Identify which cell holds the provided text, then report its (x, y) central coordinate. 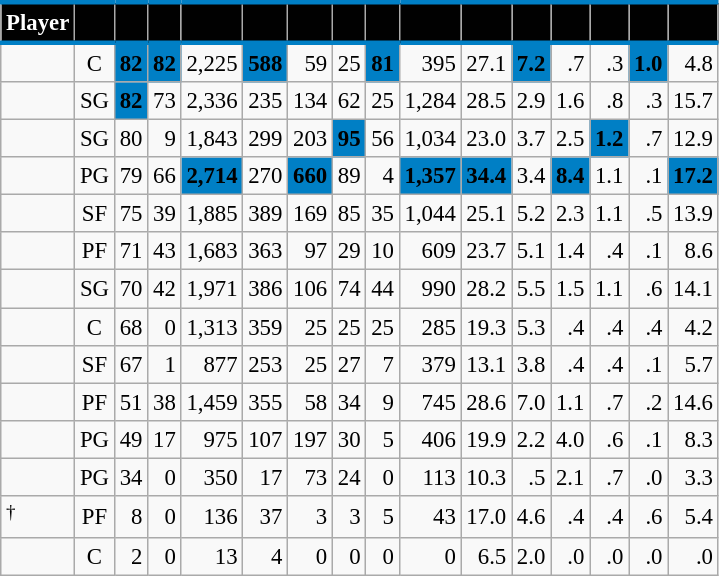
15.7 (693, 101)
23.0 (486, 139)
.2 (648, 402)
49 (130, 439)
2.0 (532, 557)
386 (266, 289)
355 (266, 402)
8.6 (693, 251)
253 (266, 364)
379 (430, 364)
23.7 (486, 251)
8 (130, 517)
5.1 (532, 251)
81 (382, 62)
2.5 (570, 139)
62 (348, 101)
58 (310, 402)
56 (382, 139)
3.4 (532, 176)
1.2 (610, 139)
8.4 (570, 176)
74 (348, 289)
44 (382, 289)
42 (164, 289)
1.4 (570, 251)
5.2 (532, 214)
2.2 (532, 439)
80 (130, 139)
13.9 (693, 214)
8.3 (693, 439)
1,044 (430, 214)
1,971 (212, 289)
12.9 (693, 139)
4.6 (532, 517)
588 (266, 62)
27 (348, 364)
Player (38, 22)
6.5 (486, 557)
† (38, 517)
106 (310, 289)
19.3 (486, 327)
1,459 (212, 402)
17.2 (693, 176)
27.1 (486, 62)
66 (164, 176)
2.3 (570, 214)
19.9 (486, 439)
59 (310, 62)
1,843 (212, 139)
28.6 (486, 402)
745 (430, 402)
7.0 (532, 402)
359 (266, 327)
975 (212, 439)
70 (130, 289)
38 (164, 402)
7.2 (532, 62)
406 (430, 439)
660 (310, 176)
3.3 (693, 477)
24 (348, 477)
350 (212, 477)
68 (130, 327)
95 (348, 139)
17.0 (486, 517)
28.2 (486, 289)
3.7 (532, 139)
1,683 (212, 251)
395 (430, 62)
203 (310, 139)
389 (266, 214)
285 (430, 327)
25.1 (486, 214)
4.8 (693, 62)
235 (266, 101)
2,714 (212, 176)
97 (310, 251)
34.4 (486, 176)
363 (266, 251)
30 (348, 439)
2 (130, 557)
3.8 (532, 364)
197 (310, 439)
10.3 (486, 477)
5.3 (532, 327)
75 (130, 214)
107 (266, 439)
1,313 (212, 327)
2.1 (570, 477)
10 (382, 251)
1,284 (430, 101)
28.5 (486, 101)
71 (130, 251)
1 (164, 364)
5.5 (532, 289)
51 (130, 402)
169 (310, 214)
1.5 (570, 289)
29 (348, 251)
2,336 (212, 101)
39 (164, 214)
299 (266, 139)
2.9 (532, 101)
5.7 (693, 364)
85 (348, 214)
67 (130, 364)
877 (212, 364)
89 (348, 176)
14.6 (693, 402)
1,357 (430, 176)
7 (382, 364)
79 (130, 176)
134 (310, 101)
609 (430, 251)
4.0 (570, 439)
13.1 (486, 364)
14.1 (693, 289)
1,885 (212, 214)
1.0 (648, 62)
136 (212, 517)
1.6 (570, 101)
2,225 (212, 62)
13 (212, 557)
113 (430, 477)
1,034 (430, 139)
4.2 (693, 327)
270 (266, 176)
37 (266, 517)
.8 (610, 101)
990 (430, 289)
35 (382, 214)
5.4 (693, 517)
